Return [X, Y] of the center of cell containing provided text 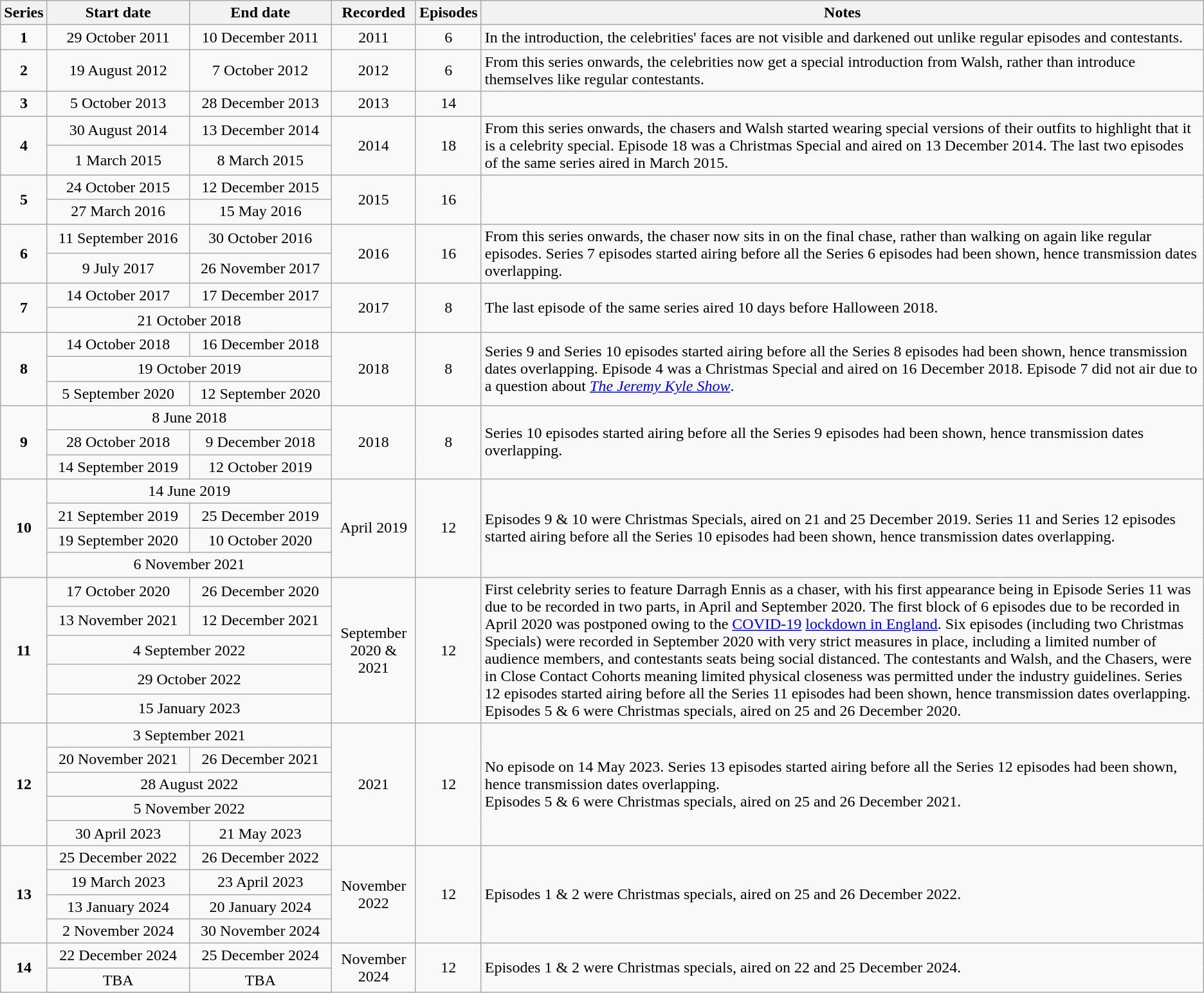
Start date [118, 13]
3 September 2021 [189, 735]
In the introduction, the celebrities' faces are not visible and darkened out unlike regular episodes and contestants. [843, 37]
12 December 2015 [260, 187]
14 October 2018 [118, 344]
13 [24, 894]
7 [24, 307]
April 2019 [373, 528]
9 [24, 442]
29 October 2022 [189, 679]
13 January 2024 [118, 906]
Series [24, 13]
25 December 2022 [118, 857]
November 2024 [373, 968]
13 December 2014 [260, 131]
19 March 2023 [118, 882]
26 December 2021 [260, 760]
5 [24, 199]
25 December 2024 [260, 956]
9 December 2018 [260, 442]
26 November 2017 [260, 268]
28 October 2018 [118, 442]
30 November 2024 [260, 931]
8 June 2018 [189, 418]
22 December 2024 [118, 956]
28 December 2013 [260, 104]
7 October 2012 [260, 71]
November 2022 [373, 894]
14 June 2019 [189, 491]
14 September 2019 [118, 467]
3 [24, 104]
2 November 2024 [118, 931]
21 October 2018 [189, 320]
2011 [373, 37]
14 October 2017 [118, 295]
20 November 2021 [118, 760]
5 October 2013 [118, 104]
19 August 2012 [118, 71]
6 November 2021 [189, 565]
29 October 2011 [118, 37]
28 August 2022 [189, 784]
30 October 2016 [260, 239]
20 January 2024 [260, 906]
2017 [373, 307]
8 March 2015 [260, 160]
30 August 2014 [118, 131]
11 [24, 650]
10 [24, 528]
21 May 2023 [260, 833]
5 September 2020 [118, 393]
12 October 2019 [260, 467]
Recorded [373, 13]
21 September 2019 [118, 516]
Episodes 1 & 2 were Christmas specials, aired on 22 and 25 December 2024. [843, 968]
19 September 2020 [118, 540]
27 March 2016 [118, 212]
4 [24, 145]
10 October 2020 [260, 540]
17 October 2020 [118, 592]
19 October 2019 [189, 369]
5 November 2022 [189, 808]
25 December 2019 [260, 516]
26 December 2020 [260, 592]
End date [260, 13]
1 March 2015 [118, 160]
11 September 2016 [118, 239]
The last episode of the same series aired 10 days before Halloween 2018. [843, 307]
26 December 2022 [260, 857]
16 December 2018 [260, 344]
Episodes 1 & 2 were Christmas specials, aired on 25 and 26 December 2022. [843, 894]
2 [24, 71]
Notes [843, 13]
12 September 2020 [260, 393]
2013 [373, 104]
2016 [373, 253]
September 2020 & 2021 [373, 650]
2012 [373, 71]
Series 10 episodes started airing before all the Series 9 episodes had been shown, hence transmission dates overlapping. [843, 442]
1 [24, 37]
24 October 2015 [118, 187]
From this series onwards, the celebrities now get a special introduction from Walsh, rather than introduce themselves like regular contestants. [843, 71]
Episodes [448, 13]
23 April 2023 [260, 882]
10 December 2011 [260, 37]
15 January 2023 [189, 709]
18 [448, 145]
12 December 2021 [260, 620]
30 April 2023 [118, 833]
2015 [373, 199]
13 November 2021 [118, 620]
9 July 2017 [118, 268]
2014 [373, 145]
2021 [373, 784]
4 September 2022 [189, 650]
15 May 2016 [260, 212]
17 December 2017 [260, 295]
